Return the [X, Y] coordinate for the center point of the cell that contains the specified text.  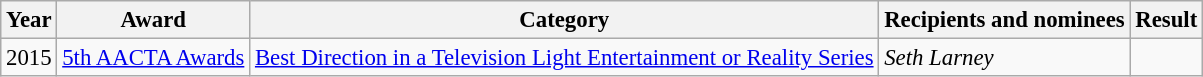
Result [1166, 20]
Best Direction in a Television Light Entertainment or Reality Series [564, 58]
5th AACTA Awards [154, 58]
2015 [29, 58]
Recipients and nominees [1004, 20]
Award [154, 20]
Category [564, 20]
Seth Larney [1004, 58]
Year [29, 20]
